Identify which cell holds the provided text, then report its [X, Y] central coordinate. 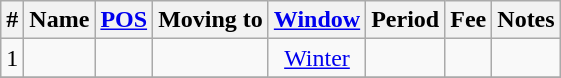
Period [406, 20]
Winter [316, 58]
Fee [468, 20]
# [12, 20]
Name [60, 20]
1 [12, 58]
POS [124, 20]
Window [316, 20]
Moving to [211, 20]
Notes [526, 20]
